Scan for the cell matching the given text and deliver its [x, y] coordinate at center. 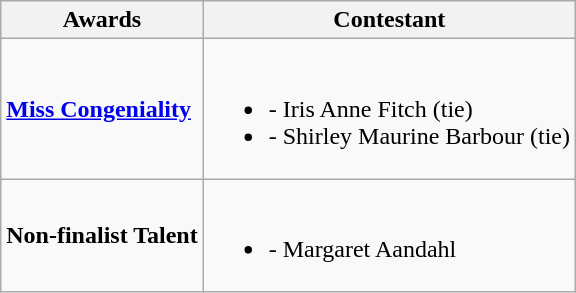
- Margaret Aandahl [389, 236]
Non-finalist Talent [102, 236]
Contestant [389, 20]
Miss Congeniality [102, 109]
Awards [102, 20]
- Iris Anne Fitch (tie) - Shirley Maurine Barbour (tie) [389, 109]
